Output the [x, y] coordinate of the center of the cell containing the given text.  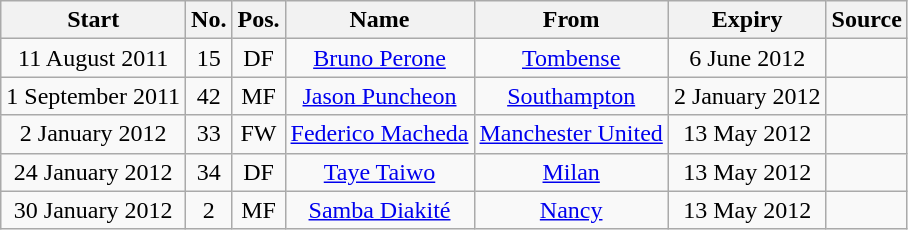
42 [209, 96]
30 January 2012 [94, 210]
FW [258, 134]
Nancy [571, 210]
33 [209, 134]
Start [94, 20]
Name [380, 20]
6 June 2012 [747, 58]
Bruno Perone [380, 58]
Source [866, 20]
Samba Diakité [380, 210]
From [571, 20]
Milan [571, 172]
No. [209, 20]
2 [209, 210]
Federico Macheda [380, 134]
Tombense [571, 58]
Taye Taiwo [380, 172]
34 [209, 172]
11 August 2011 [94, 58]
Jason Puncheon [380, 96]
Expiry [747, 20]
Pos. [258, 20]
24 January 2012 [94, 172]
Southampton [571, 96]
1 September 2011 [94, 96]
Manchester United [571, 134]
15 [209, 58]
